Search for the cell housing the specified text and yield its (X, Y) center coordinate. 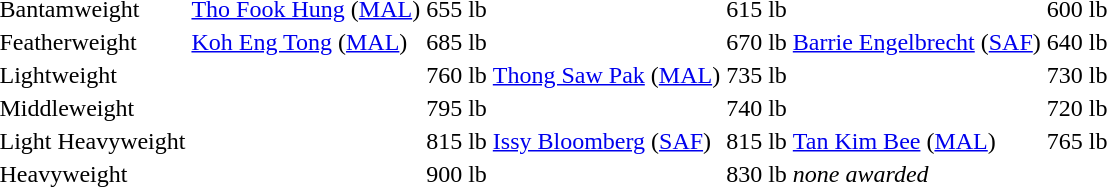
Tan Kim Bee (MAL) (916, 141)
760 lb (457, 75)
740 lb (757, 108)
Issy Bloomberg (SAF) (606, 141)
Koh Eng Tong (MAL) (306, 42)
Thong Saw Pak (MAL) (606, 75)
670 lb (757, 42)
Barrie Engelbrecht (SAF) (916, 42)
685 lb (457, 42)
735 lb (757, 75)
795 lb (457, 108)
